Pinpoint the cell where the given text exists, returning its [X, Y] midpoint coordinate. 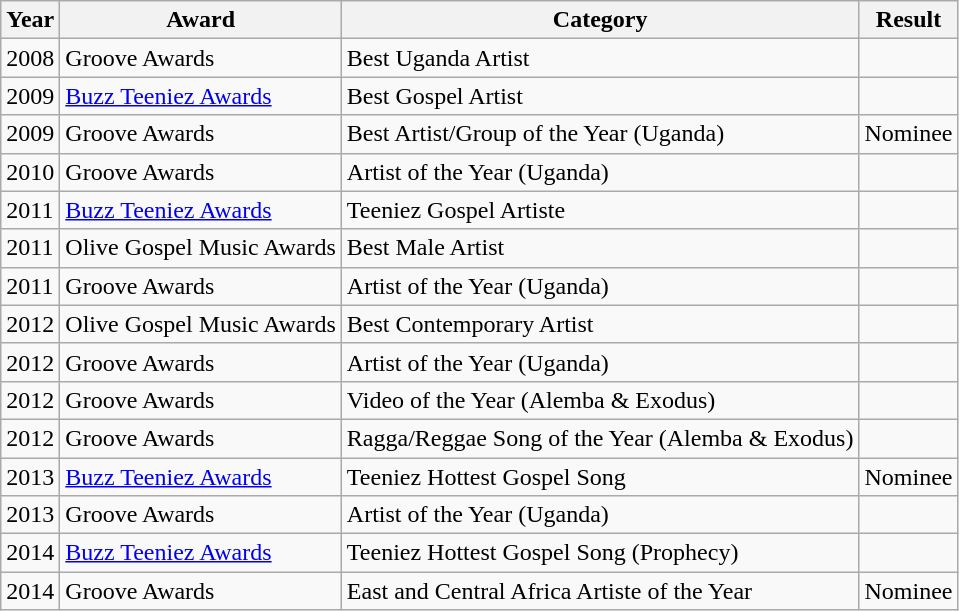
Teeniez Hottest Gospel Song (Prophecy) [600, 553]
Award [201, 20]
Ragga/Reggae Song of the Year (Alemba & Exodus) [600, 438]
Video of the Year (Alemba & Exodus) [600, 400]
Category [600, 20]
Best Artist/Group of the Year (Uganda) [600, 134]
Best Contemporary Artist [600, 324]
Best Gospel Artist [600, 96]
Year [30, 20]
Teeniez Hottest Gospel Song [600, 477]
2008 [30, 58]
2010 [30, 172]
East and Central Africa Artiste of the Year [600, 591]
Best Uganda Artist [600, 58]
Best Male Artist [600, 248]
Result [908, 20]
Teeniez Gospel Artiste [600, 210]
